Return [X, Y] of the center of cell containing provided text 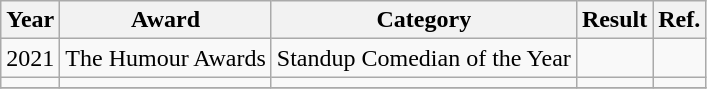
Ref. [680, 20]
The Humour Awards [166, 58]
Result [614, 20]
Standup Comedian of the Year [424, 58]
2021 [30, 58]
Year [30, 20]
Award [166, 20]
Category [424, 20]
